Find where the given text appears and provide that cell's center as [x, y] coordinate. 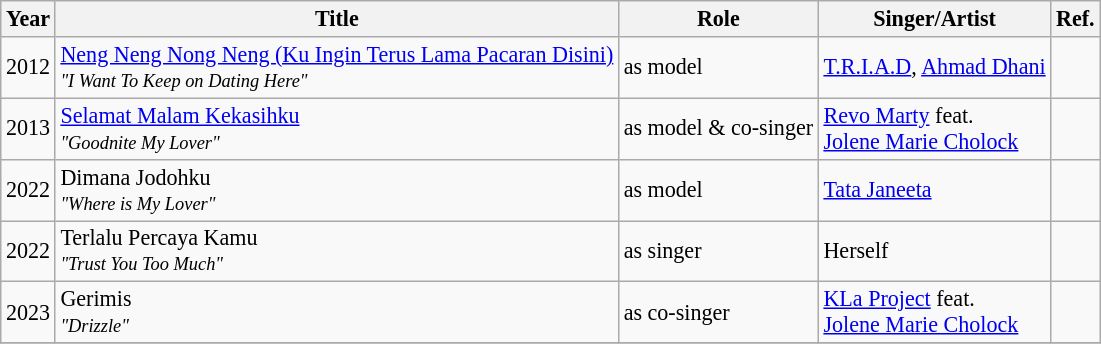
Terlalu Percaya Kamu"Trust You Too Much" [336, 250]
Selamat Malam Kekasihku"Goodnite My Lover" [336, 128]
2023 [28, 312]
Ref. [1076, 18]
as singer [718, 250]
as co-singer [718, 312]
Tata Janeeta [934, 190]
KLa Project feat. Jolene Marie Cholock [934, 312]
Gerimis"Drizzle" [336, 312]
Neng Neng Nong Neng (Ku Ingin Terus Lama Pacaran Disini)"I Want To Keep on Dating Here" [336, 66]
2012 [28, 66]
Singer/Artist [934, 18]
Dimana Jodohku"Where is My Lover" [336, 190]
Revo Marty feat. Jolene Marie Cholock [934, 128]
T.R.I.A.D, Ahmad Dhani [934, 66]
as model & co-singer [718, 128]
Year [28, 18]
Herself [934, 250]
Title [336, 18]
Role [718, 18]
2013 [28, 128]
